Scan for the cell matching the given text and deliver its [x, y] coordinate at center. 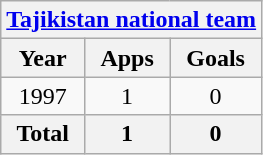
Total [43, 134]
Year [43, 58]
Tajikistan national team [132, 20]
1997 [43, 96]
Apps [128, 58]
Goals [216, 58]
